Return (x, y) of the center of cell containing provided text 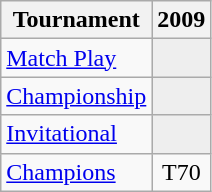
Championship (76, 96)
Match Play (76, 58)
Champions (76, 172)
2009 (182, 20)
Tournament (76, 20)
T70 (182, 172)
Invitational (76, 134)
